Capture the cell that displays the provided text and extract its (X, Y) central coordinate. 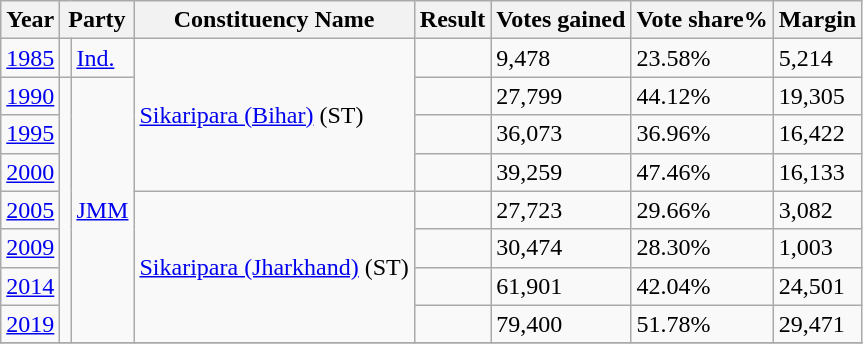
29.66% (702, 210)
5,214 (817, 58)
23.58% (702, 58)
39,259 (561, 172)
3,082 (817, 210)
36,073 (561, 134)
42.04% (702, 286)
36.96% (702, 134)
Party (97, 20)
16,133 (817, 172)
24,501 (817, 286)
Ind. (102, 58)
2005 (30, 210)
2014 (30, 286)
30,474 (561, 248)
2019 (30, 324)
2009 (30, 248)
Margin (817, 20)
1985 (30, 58)
47.46% (702, 172)
44.12% (702, 96)
79,400 (561, 324)
27,723 (561, 210)
1995 (30, 134)
JMM (102, 210)
28.30% (702, 248)
61,901 (561, 286)
19,305 (817, 96)
Sikaripara (Jharkhand) (ST) (274, 267)
Constituency Name (274, 20)
2000 (30, 172)
Votes gained (561, 20)
Result (452, 20)
Sikaripara (Bihar) (ST) (274, 115)
29,471 (817, 324)
1990 (30, 96)
Year (30, 20)
16,422 (817, 134)
27,799 (561, 96)
9,478 (561, 58)
51.78% (702, 324)
1,003 (817, 248)
Vote share% (702, 20)
